Locate the cell with the specified text and output its (x, y) center coordinate. 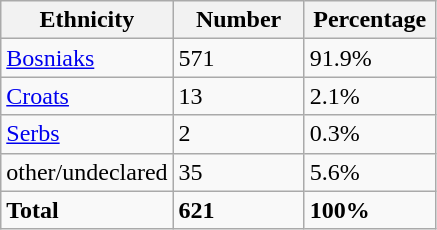
2.1% (370, 96)
Ethnicity (87, 20)
Serbs (87, 134)
2 (238, 134)
Number (238, 20)
Total (87, 210)
100% (370, 210)
35 (238, 172)
Croats (87, 96)
13 (238, 96)
Bosniaks (87, 58)
0.3% (370, 134)
91.9% (370, 58)
other/undeclared (87, 172)
621 (238, 210)
5.6% (370, 172)
Percentage (370, 20)
571 (238, 58)
